Search for the cell housing the specified text and yield its [x, y] center coordinate. 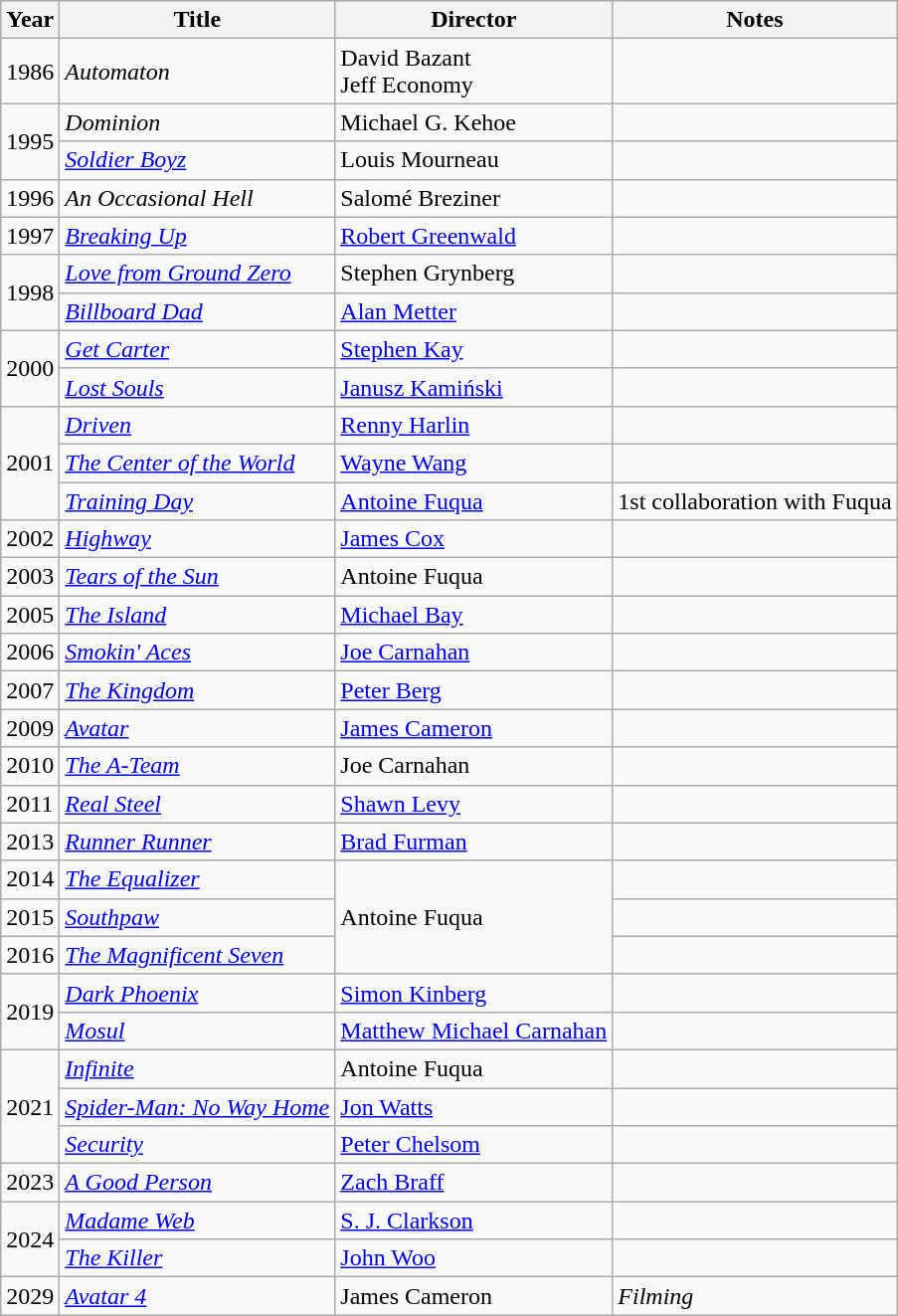
Smokin' Aces [197, 653]
A Good Person [197, 1183]
Dominion [197, 122]
The Killer [197, 1258]
Wayne Wang [473, 463]
Madame Web [197, 1221]
1st collaboration with Fuqua [755, 500]
2011 [30, 804]
S. J. Clarkson [473, 1221]
Tears of the Sun [197, 577]
Alan Metter [473, 311]
Avatar [197, 728]
2019 [30, 1012]
2016 [30, 955]
2010 [30, 766]
2007 [30, 690]
1998 [30, 292]
Stephen Grynberg [473, 274]
1986 [30, 72]
Dark Phoenix [197, 993]
Real Steel [197, 804]
1995 [30, 141]
The Center of the World [197, 463]
The A-Team [197, 766]
Director [473, 20]
Filming [755, 1296]
Zach Braff [473, 1183]
Michael G. Kehoe [473, 122]
John Woo [473, 1258]
Breaking Up [197, 236]
2001 [30, 463]
1997 [30, 236]
2005 [30, 615]
Avatar 4 [197, 1296]
Title [197, 20]
Automaton [197, 72]
2006 [30, 653]
The Magnificent Seven [197, 955]
Janusz Kamiński [473, 387]
Get Carter [197, 349]
Louis Mourneau [473, 160]
Love from Ground Zero [197, 274]
2023 [30, 1183]
Billboard Dad [197, 311]
2014 [30, 879]
Runner Runner [197, 842]
Southpaw [197, 917]
An Occasional Hell [197, 198]
2003 [30, 577]
2000 [30, 368]
Mosul [197, 1031]
Year [30, 20]
Spider-Man: No Way Home [197, 1107]
Notes [755, 20]
Training Day [197, 500]
Infinite [197, 1068]
Highway [197, 539]
2024 [30, 1239]
The Island [197, 615]
1996 [30, 198]
Soldier Boyz [197, 160]
James Cox [473, 539]
Robert Greenwald [473, 236]
Peter Berg [473, 690]
The Equalizer [197, 879]
Jon Watts [473, 1107]
2021 [30, 1106]
Shawn Levy [473, 804]
2015 [30, 917]
2002 [30, 539]
Matthew Michael Carnahan [473, 1031]
2013 [30, 842]
Renny Harlin [473, 425]
Simon Kinberg [473, 993]
Brad Furman [473, 842]
Security [197, 1145]
Lost Souls [197, 387]
The Kingdom [197, 690]
Michael Bay [473, 615]
David BazantJeff Economy [473, 72]
Driven [197, 425]
Salomé Breziner [473, 198]
Stephen Kay [473, 349]
2029 [30, 1296]
Peter Chelsom [473, 1145]
2009 [30, 728]
